For the text-containing cell, return its midpoint in (X, Y) coordinate format. 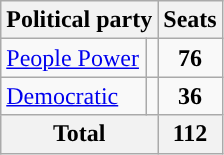
36 (190, 96)
Seats (190, 20)
Total (80, 134)
Democratic (74, 96)
76 (190, 58)
Political party (80, 20)
112 (190, 134)
People Power (74, 58)
